Locate the cell with the specified text and output its (X, Y) center coordinate. 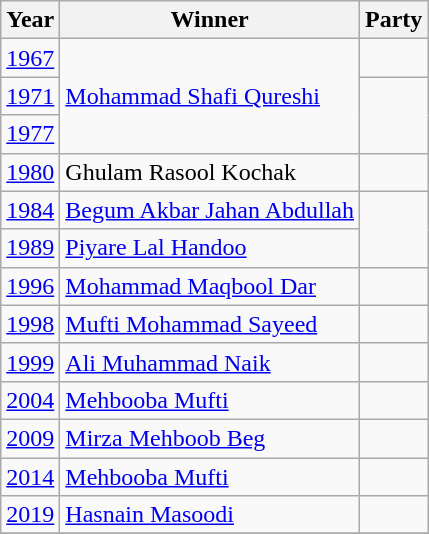
Ali Muhammad Naik (210, 362)
Mohammad Shafi Qureshi (210, 96)
Ghulam Rasool Kochak (210, 172)
1998 (30, 324)
Mohammad Maqbool Dar (210, 286)
Begum Akbar Jahan Abdullah (210, 210)
2009 (30, 438)
1999 (30, 362)
Year (30, 20)
1977 (30, 134)
Piyare Lal Handoo (210, 248)
1980 (30, 172)
1984 (30, 210)
1996 (30, 286)
1967 (30, 58)
1989 (30, 248)
Winner (210, 20)
2004 (30, 400)
2019 (30, 515)
Hasnain Masoodi (210, 515)
2014 (30, 477)
Party (394, 20)
Mirza Mehboob Beg (210, 438)
Mufti Mohammad Sayeed (210, 324)
1971 (30, 96)
